Determine the [x, y] coordinate at the center of the cell enclosing the given text.  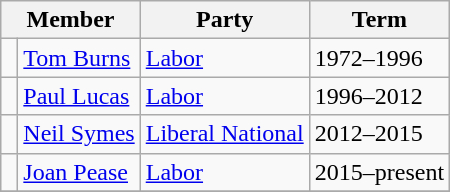
1996–2012 [379, 96]
Member [70, 20]
Term [379, 20]
1972–1996 [379, 58]
Liberal National [224, 134]
Neil Symes [79, 134]
Paul Lucas [79, 96]
Party [224, 20]
Joan Pease [79, 172]
2012–2015 [379, 134]
2015–present [379, 172]
Tom Burns [79, 58]
